Locate the cell with the specified text and output its (x, y) center coordinate. 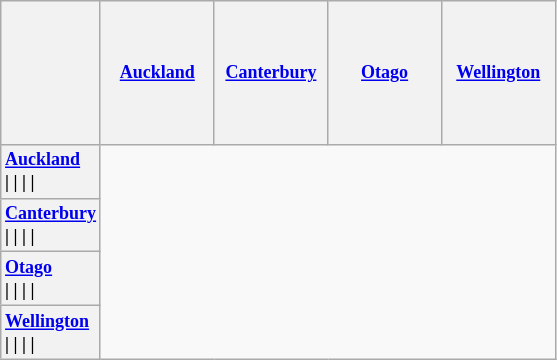
Canterbury | | | | (51, 225)
Otago | | | | (51, 279)
Wellington (498, 73)
Auckland (157, 73)
Otago (385, 73)
Wellington | | | | (51, 332)
Canterbury (271, 73)
Auckland | | | | (51, 171)
